Scan for the cell matching the given text and deliver its (x, y) coordinate at center. 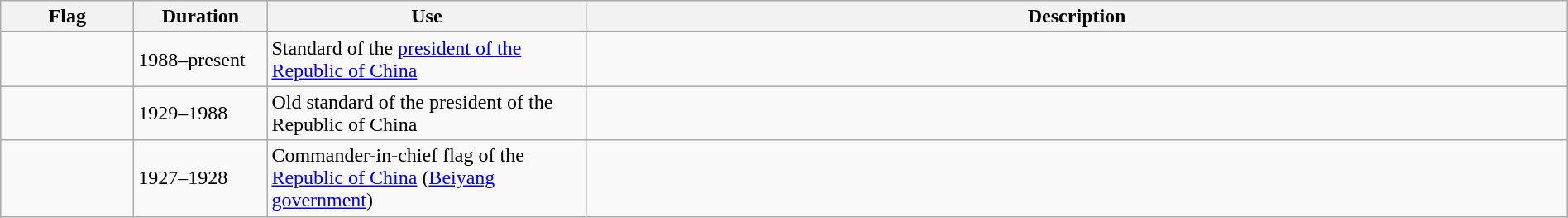
Use (427, 17)
Standard of the president of the Republic of China (427, 60)
Description (1077, 17)
1927–1928 (200, 178)
Old standard of the president of the Republic of China (427, 113)
Commander-in-chief flag of the Republic of China (Beiyang government) (427, 178)
Duration (200, 17)
1929–1988 (200, 113)
1988–present (200, 60)
Flag (68, 17)
